Provide the (X, Y) coordinate of the cell's center where the given text is located.  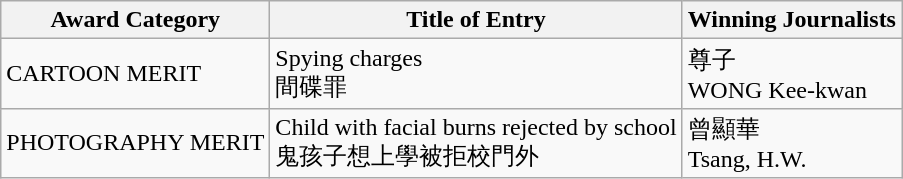
PHOTOGRAPHY MERIT (136, 143)
Winning Journalists (792, 20)
Child with facial burns rejected by school鬼孩子想上學被拒校門外 (476, 143)
Award Category (136, 20)
尊子WONG Kee-kwan (792, 74)
Title of Entry (476, 20)
Spying charges間碟罪 (476, 74)
CARTOON MERIT (136, 74)
曾顯華Tsang, H.W. (792, 143)
